Search for the cell housing the specified text and yield its [x, y] center coordinate. 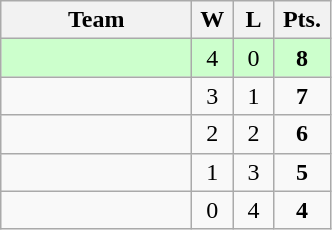
L [254, 20]
8 [302, 58]
7 [302, 96]
Pts. [302, 20]
6 [302, 134]
W [212, 20]
Team [96, 20]
5 [302, 172]
